Search for the cell housing the specified text and yield its (x, y) center coordinate. 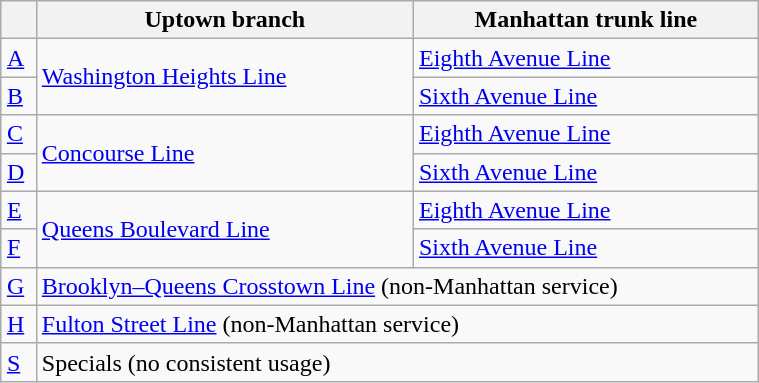
Uptown branch (224, 20)
B (18, 96)
Specials (no consistent usage) (397, 362)
D (18, 172)
Concourse Line (224, 153)
H (18, 324)
Manhattan trunk line (586, 20)
Fulton Street Line (non-Manhattan service) (397, 324)
F (18, 248)
G (18, 286)
S (18, 362)
E (18, 210)
Queens Boulevard Line (224, 229)
Brooklyn–Queens Crosstown Line (non-Manhattan service) (397, 286)
Washington Heights Line (224, 77)
A (18, 58)
C (18, 134)
